Locate the cell with the specified text and output its (x, y) center coordinate. 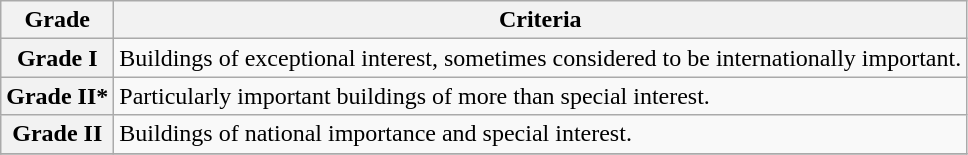
Buildings of national importance and special interest. (540, 134)
Criteria (540, 20)
Particularly important buildings of more than special interest. (540, 96)
Grade II (58, 134)
Buildings of exceptional interest, sometimes considered to be internationally important. (540, 58)
Grade I (58, 58)
Grade II* (58, 96)
Grade (58, 20)
